Capture the cell that displays the provided text and extract its [x, y] central coordinate. 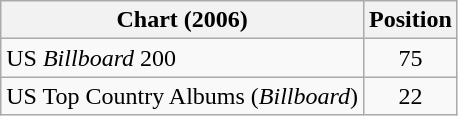
US Top Country Albums (Billboard) [182, 96]
US Billboard 200 [182, 58]
22 [411, 96]
Position [411, 20]
75 [411, 58]
Chart (2006) [182, 20]
